Provide the (x, y) coordinate of the cell's center where the given text is located.  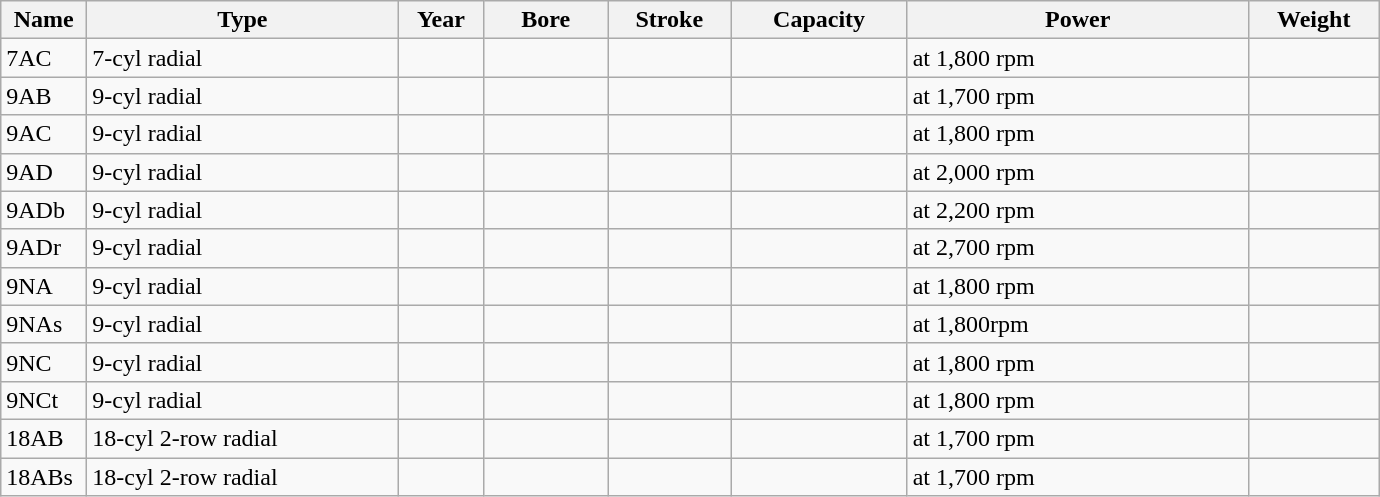
7AC (44, 58)
Capacity (819, 20)
at 1,800rpm (1078, 324)
Type (242, 20)
at 2,700 rpm (1078, 248)
Bore (546, 20)
9AB (44, 96)
9AC (44, 134)
9AD (44, 172)
Stroke (670, 20)
at 2,200 rpm (1078, 210)
7-cyl radial (242, 58)
18AB (44, 438)
9NCt (44, 400)
9ADb (44, 210)
9ADr (44, 248)
9NC (44, 362)
9NA (44, 286)
Power (1078, 20)
at 2,000 rpm (1078, 172)
Year (441, 20)
Name (44, 20)
18ABs (44, 477)
9NAs (44, 324)
Weight (1314, 20)
